From the cell containing the given text, extract its center point as [X, Y] coordinate. 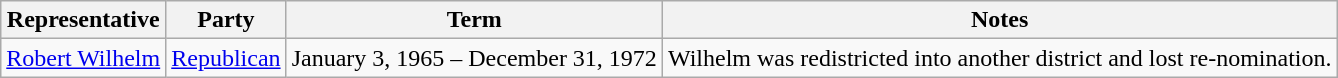
January 3, 1965 – December 31, 1972 [474, 58]
Wilhelm was redistricted into another district and lost re-nomination. [1000, 58]
Notes [1000, 20]
Robert Wilhelm [84, 58]
Party [226, 20]
Republican [226, 58]
Term [474, 20]
Representative [84, 20]
